From the cell containing the given text, extract its center point as (x, y) coordinate. 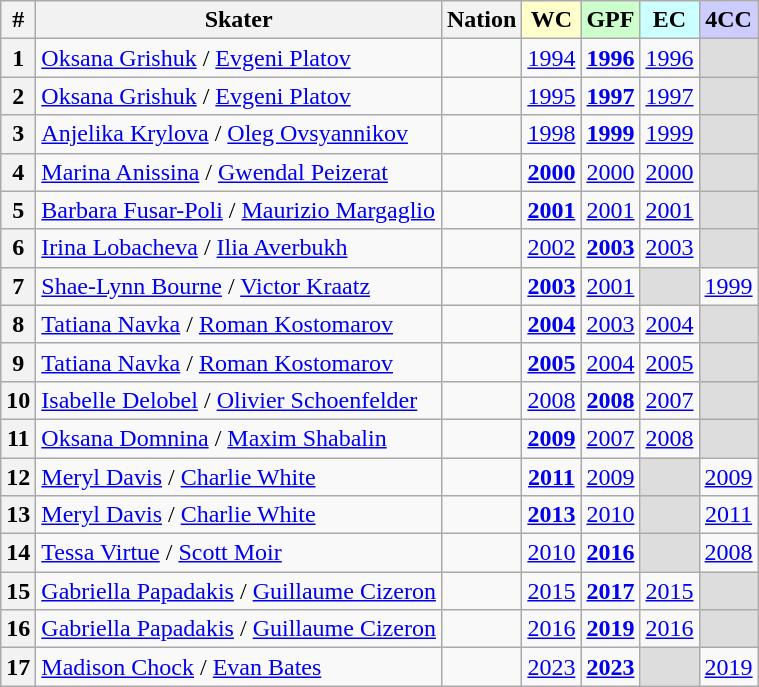
6 (18, 248)
Marina Anissina / Gwendal Peizerat (239, 172)
Anjelika Krylova / Oleg Ovsyannikov (239, 134)
Barbara Fusar-Poli / Maurizio Margaglio (239, 210)
# (18, 20)
1 (18, 58)
17 (18, 667)
Nation (481, 20)
10 (18, 400)
Madison Chock / Evan Bates (239, 667)
EC (670, 20)
Oksana Domnina / Maxim Shabalin (239, 438)
9 (18, 362)
2 (18, 96)
2002 (552, 248)
5 (18, 210)
11 (18, 438)
3 (18, 134)
15 (18, 591)
4CC (728, 20)
1995 (552, 96)
12 (18, 477)
Tessa Virtue / Scott Moir (239, 553)
2013 (552, 515)
8 (18, 324)
Isabelle Delobel / Olivier Schoenfelder (239, 400)
2017 (610, 591)
GPF (610, 20)
13 (18, 515)
16 (18, 629)
WC (552, 20)
4 (18, 172)
Shae-Lynn Bourne / Victor Kraatz (239, 286)
Irina Lobacheva / Ilia Averbukh (239, 248)
1994 (552, 58)
14 (18, 553)
7 (18, 286)
1998 (552, 134)
Skater (239, 20)
